Extract the [X, Y] coordinate from the center of the cell holding the provided text.  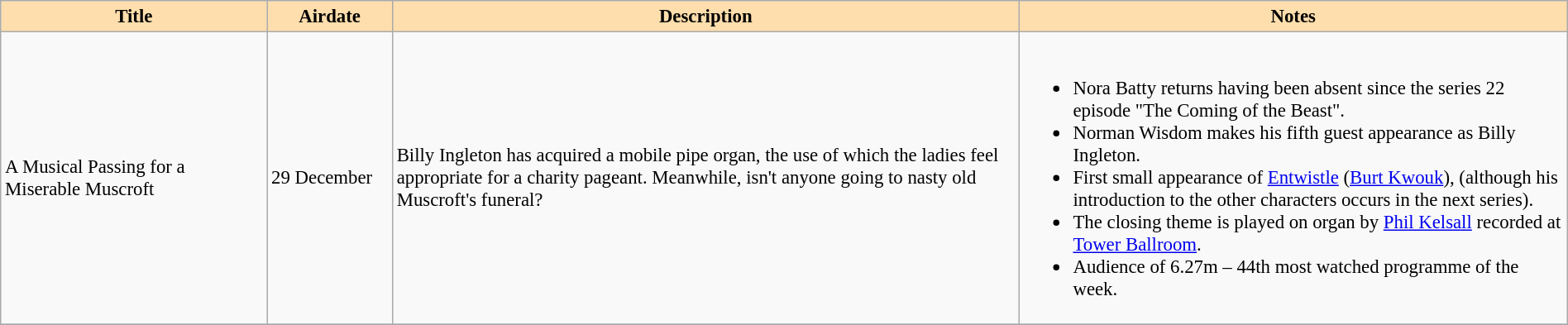
Notes [1293, 17]
29 December [330, 179]
A Musical Passing for a Miserable Muscroft [134, 179]
Airdate [330, 17]
Title [134, 17]
Description [705, 17]
